Output the (X, Y) coordinate of the center of the cell containing the given text.  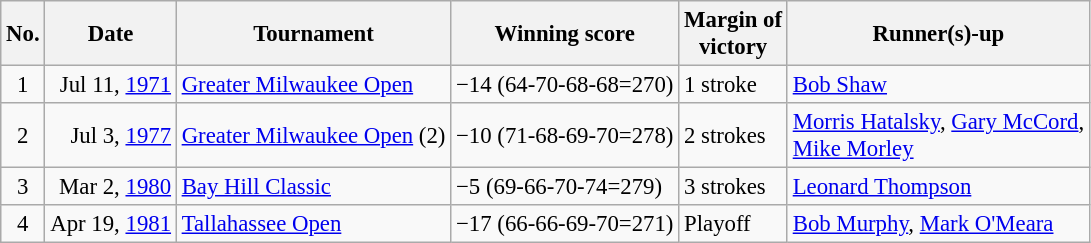
Greater Milwaukee Open (2) (313, 136)
Runner(s)-up (938, 34)
Winning score (565, 34)
Jul 11, 1971 (110, 85)
Bob Murphy, Mark O'Meara (938, 224)
2 strokes (734, 136)
3 (23, 187)
3 strokes (734, 187)
1 stroke (734, 85)
4 (23, 224)
Bob Shaw (938, 85)
No. (23, 34)
Playoff (734, 224)
2 (23, 136)
Tallahassee Open (313, 224)
−10 (71-68-69-70=278) (565, 136)
Margin ofvictory (734, 34)
Leonard Thompson (938, 187)
−14 (64-70-68-68=270) (565, 85)
Tournament (313, 34)
Date (110, 34)
−5 (69-66-70-74=279) (565, 187)
1 (23, 85)
Mar 2, 1980 (110, 187)
Jul 3, 1977 (110, 136)
Greater Milwaukee Open (313, 85)
Morris Hatalsky, Gary McCord, Mike Morley (938, 136)
Bay Hill Classic (313, 187)
Apr 19, 1981 (110, 224)
−17 (66-66-69-70=271) (565, 224)
